Provide the (X, Y) coordinate of the cell's center where the given text is located.  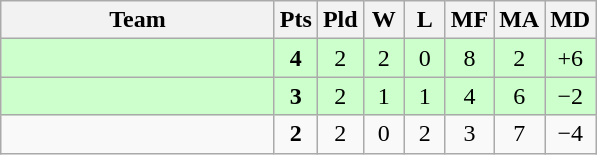
Team (138, 20)
7 (520, 134)
L (424, 20)
MF (469, 20)
8 (469, 58)
6 (520, 96)
W (384, 20)
MA (520, 20)
MD (570, 20)
−2 (570, 96)
+6 (570, 58)
−4 (570, 134)
Pld (340, 20)
Pts (296, 20)
